Provide the [x, y] coordinate of the cell's center where the given text is located.  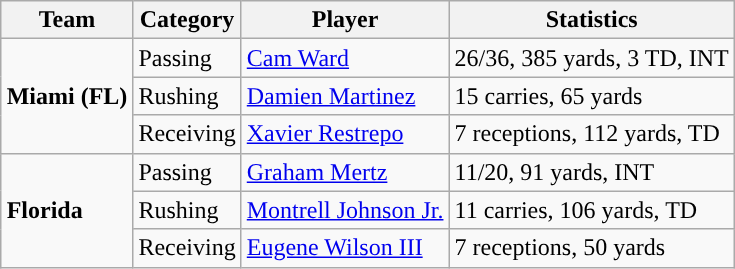
Graham Mertz [345, 172]
Eugene Wilson III [345, 248]
7 receptions, 112 yards, TD [592, 134]
Cam Ward [345, 58]
11/20, 91 yards, INT [592, 172]
Team [67, 20]
Damien Martinez [345, 96]
Miami (FL) [67, 96]
Xavier Restrepo [345, 134]
Statistics [592, 20]
15 carries, 65 yards [592, 96]
Montrell Johnson Jr. [345, 210]
Florida [67, 210]
Player [345, 20]
7 receptions, 50 yards [592, 248]
Category [187, 20]
26/36, 385 yards, 3 TD, INT [592, 58]
11 carries, 106 yards, TD [592, 210]
